Search for the cell housing the specified text and yield its (x, y) center coordinate. 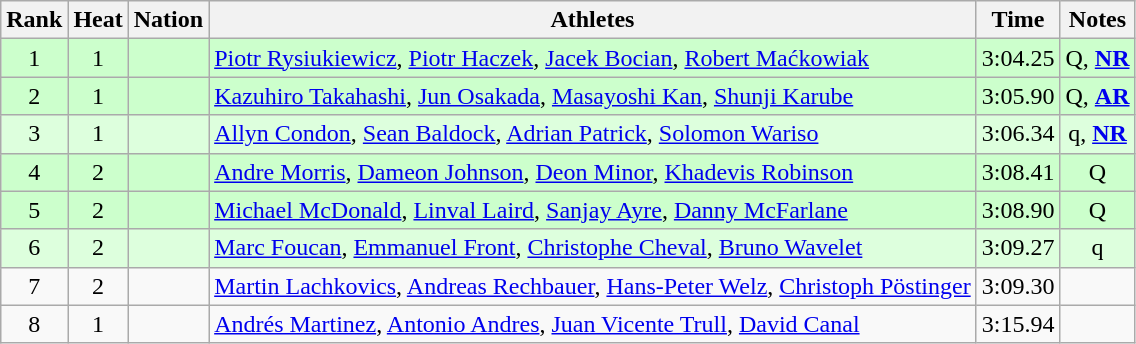
3:06.34 (1018, 134)
Rank (34, 20)
Andre Morris, Dameon Johnson, Deon Minor, Khadevis Robinson (593, 172)
Notes (1098, 20)
3:04.25 (1018, 58)
Q, AR (1098, 96)
3:09.27 (1018, 248)
Time (1018, 20)
3 (34, 134)
Kazuhiro Takahashi, Jun Osakada, Masayoshi Kan, Shunji Karube (593, 96)
q (1098, 248)
5 (34, 210)
q, NR (1098, 134)
4 (34, 172)
Marc Foucan, Emmanuel Front, Christophe Cheval, Bruno Wavelet (593, 248)
7 (34, 286)
Heat (98, 20)
Athletes (593, 20)
Piotr Rysiukiewicz, Piotr Haczek, Jacek Bocian, Robert Maćkowiak (593, 58)
Nation (168, 20)
3:08.41 (1018, 172)
Michael McDonald, Linval Laird, Sanjay Ayre, Danny McFarlane (593, 210)
3:15.94 (1018, 324)
3:09.30 (1018, 286)
3:05.90 (1018, 96)
Q, NR (1098, 58)
8 (34, 324)
Martin Lachkovics, Andreas Rechbauer, Hans-Peter Welz, Christoph Pöstinger (593, 286)
3:08.90 (1018, 210)
Andrés Martinez, Antonio Andres, Juan Vicente Trull, David Canal (593, 324)
Allyn Condon, Sean Baldock, Adrian Patrick, Solomon Wariso (593, 134)
6 (34, 248)
